Locate the cell with the specified text and output its (X, Y) center coordinate. 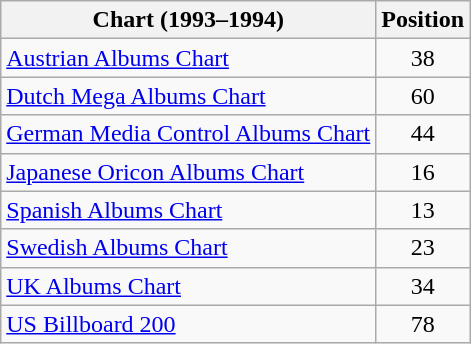
38 (423, 58)
23 (423, 248)
44 (423, 134)
Position (423, 20)
Spanish Albums Chart (188, 210)
Dutch Mega Albums Chart (188, 96)
60 (423, 96)
78 (423, 324)
34 (423, 286)
13 (423, 210)
US Billboard 200 (188, 324)
Austrian Albums Chart (188, 58)
Chart (1993–1994) (188, 20)
Swedish Albums Chart (188, 248)
16 (423, 172)
UK Albums Chart (188, 286)
German Media Control Albums Chart (188, 134)
Japanese Oricon Albums Chart (188, 172)
